From the cell containing the given text, extract its center point as [x, y] coordinate. 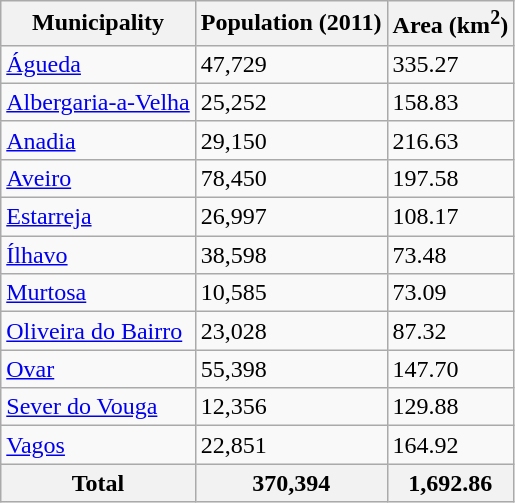
22,851 [291, 445]
47,729 [291, 64]
Anadia [98, 140]
73.09 [450, 293]
129.88 [450, 407]
Area (km2) [450, 24]
Total [98, 483]
Ovar [98, 369]
Sever do Vouga [98, 407]
Murtosa [98, 293]
87.32 [450, 331]
73.48 [450, 255]
Estarreja [98, 217]
Oliveira do Bairro [98, 331]
Population (2011) [291, 24]
10,585 [291, 293]
26,997 [291, 217]
Vagos [98, 445]
Aveiro [98, 178]
Municipality [98, 24]
29,150 [291, 140]
25,252 [291, 102]
335.27 [450, 64]
78,450 [291, 178]
55,398 [291, 369]
38,598 [291, 255]
158.83 [450, 102]
216.63 [450, 140]
197.58 [450, 178]
Águeda [98, 64]
370,394 [291, 483]
164.92 [450, 445]
147.70 [450, 369]
23,028 [291, 331]
12,356 [291, 407]
1,692.86 [450, 483]
Albergaria-a-Velha [98, 102]
108.17 [450, 217]
Ílhavo [98, 255]
